Extract the (x, y) coordinate from the center of the cell holding the provided text.  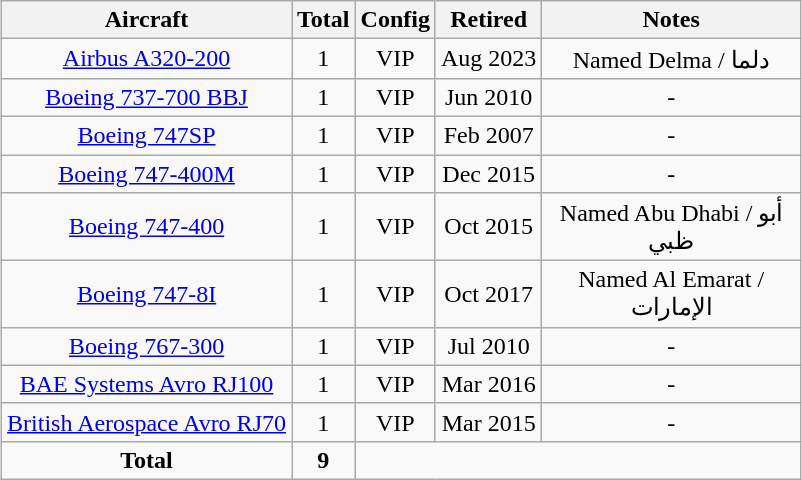
Boeing 747-8I (147, 294)
Aug 2023 (488, 59)
Boeing 767-300 (147, 346)
Mar 2015 (488, 422)
Jul 2010 (488, 346)
Airbus A320-200 (147, 59)
9 (324, 460)
Boeing 747-400 (147, 227)
Aircraft (147, 20)
BAE Systems Avro RJ100 (147, 384)
Dec 2015 (488, 173)
Notes (672, 20)
British Aerospace Avro RJ70 (147, 422)
Jun 2010 (488, 97)
Config (395, 20)
Named Al Emarat / الإمارات (672, 294)
Mar 2016 (488, 384)
Feb 2007 (488, 135)
Oct 2015 (488, 227)
Oct 2017 (488, 294)
Retired (488, 20)
Named Abu Dhabi / أبو ظبي (672, 227)
Boeing 737-700 BBJ (147, 97)
Named Delma / دلما (672, 59)
Boeing 747-400M (147, 173)
Boeing 747SP (147, 135)
